Determine the (X, Y) coordinate at the center of the cell enclosing the given text.  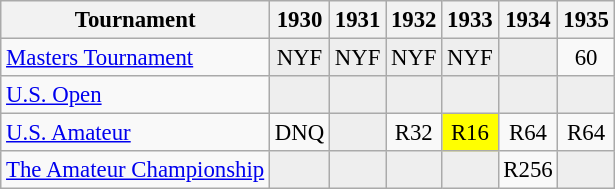
R32 (414, 133)
1935 (586, 20)
1931 (357, 20)
60 (586, 58)
U.S. Amateur (136, 133)
R256 (528, 170)
1933 (470, 20)
Tournament (136, 20)
Masters Tournament (136, 58)
DNQ (300, 133)
1932 (414, 20)
R16 (470, 133)
1930 (300, 20)
The Amateur Championship (136, 170)
1934 (528, 20)
U.S. Open (136, 95)
